Determine the [X, Y] coordinate at the center of the cell enclosing the given text.  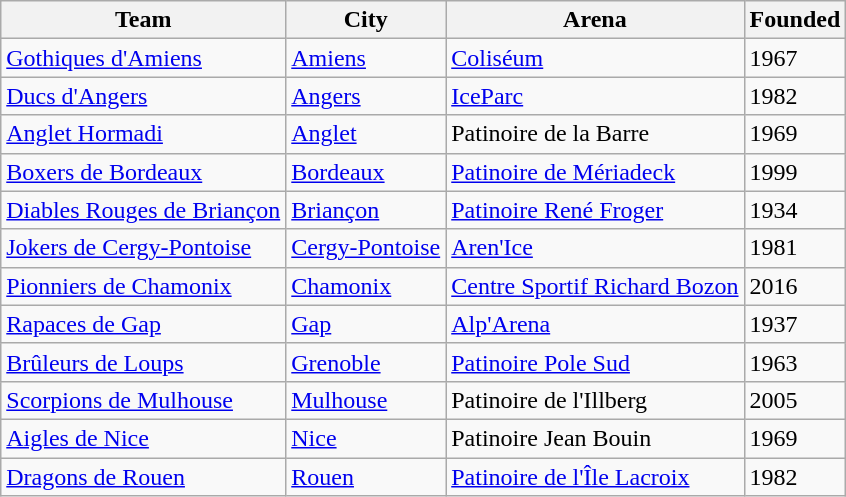
Coliséum [595, 58]
2005 [795, 400]
Patinoire de l'Illberg [595, 400]
City [366, 20]
IceParc [595, 96]
Cergy-Pontoise [366, 248]
Ducs d'Angers [144, 96]
Patinoire de Mériadeck [595, 172]
Aigles de Nice [144, 438]
Rapaces de Gap [144, 324]
Amiens [366, 58]
Gap [366, 324]
Dragons de Rouen [144, 477]
Patinoire Jean Bouin [595, 438]
Angers [366, 96]
Nice [366, 438]
1937 [795, 324]
Gothiques d'Amiens [144, 58]
1999 [795, 172]
1967 [795, 58]
Pionniers de Chamonix [144, 286]
2016 [795, 286]
Rouen [366, 477]
Patinoire René Froger [595, 210]
Alp'Arena [595, 324]
Team [144, 20]
Scorpions de Mulhouse [144, 400]
Brûleurs de Loups [144, 362]
Aren'Ice [595, 248]
Boxers de Bordeaux [144, 172]
1963 [795, 362]
Patinoire de l'Île Lacroix [595, 477]
Grenoble [366, 362]
Anglet [366, 134]
Patinoire Pole Sud [595, 362]
1981 [795, 248]
Jokers de Cergy-Pontoise [144, 248]
Anglet Hormadi [144, 134]
Briançon [366, 210]
Centre Sportif Richard Bozon [595, 286]
Diables Rouges de Briançon [144, 210]
Arena [595, 20]
Chamonix [366, 286]
Bordeaux [366, 172]
1934 [795, 210]
Patinoire de la Barre [595, 134]
Mulhouse [366, 400]
Founded [795, 20]
